For the text-containing cell, return its midpoint in (X, Y) coordinate format. 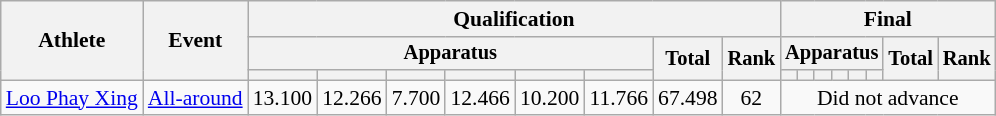
Athlete (72, 40)
Final (888, 19)
7.700 (416, 98)
11.766 (618, 98)
67.498 (688, 98)
Loo Phay Xing (72, 98)
13.100 (282, 98)
12.266 (352, 98)
Did not advance (888, 98)
All-around (196, 98)
62 (752, 98)
12.466 (480, 98)
Qualification (514, 19)
10.200 (550, 98)
Event (196, 40)
